Identify which cell holds the provided text, then report its (X, Y) central coordinate. 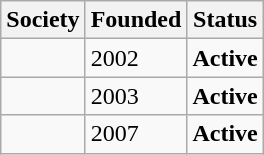
2003 (136, 96)
Status (225, 20)
2002 (136, 58)
Founded (136, 20)
Society (43, 20)
2007 (136, 134)
